Return (x, y) of the center of cell containing provided text 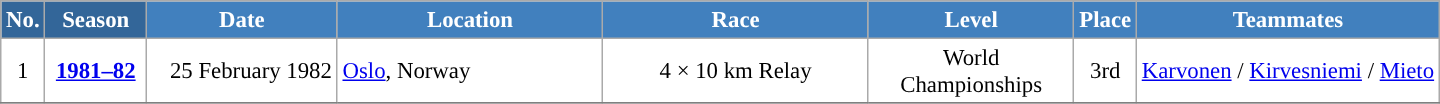
Race (736, 20)
Date (242, 20)
1 (23, 72)
World Championships (971, 72)
Oslo, Norway (470, 72)
4 × 10 km Relay (736, 72)
Level (971, 20)
Location (470, 20)
1981–82 (96, 72)
25 February 1982 (242, 72)
Season (96, 20)
3rd (1105, 72)
Place (1105, 20)
Teammates (1288, 20)
Karvonen / Kirvesniemi / Mieto (1288, 72)
No. (23, 20)
